Identify which cell holds the provided text, then report its [x, y] central coordinate. 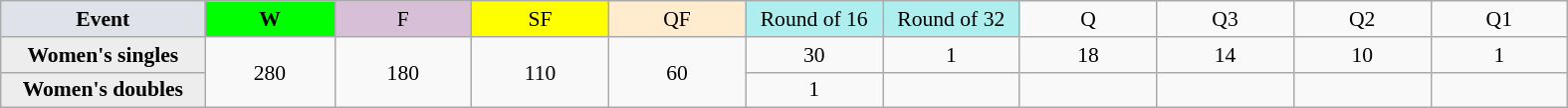
Q [1088, 19]
Women's singles [104, 55]
110 [541, 72]
Q3 [1226, 19]
Event [104, 19]
60 [677, 72]
180 [403, 72]
10 [1362, 55]
QF [677, 19]
F [403, 19]
Q1 [1499, 19]
Round of 32 [951, 19]
14 [1226, 55]
280 [270, 72]
SF [541, 19]
18 [1088, 55]
Q2 [1362, 19]
30 [814, 55]
W [270, 19]
Women's doubles [104, 90]
Round of 16 [814, 19]
